Extract the (X, Y) coordinate from the center of the cell holding the provided text.  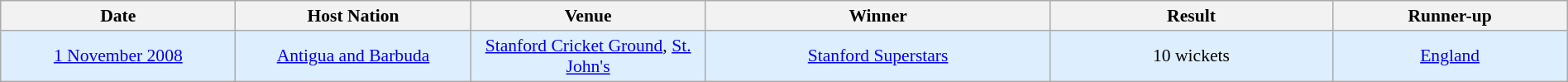
Runner-up (1450, 16)
Winner (878, 16)
10 wickets (1191, 56)
1 November 2008 (118, 56)
England (1450, 56)
Venue (588, 16)
Result (1191, 16)
Stanford Superstars (878, 56)
Host Nation (353, 16)
Stanford Cricket Ground, St. John's (588, 56)
Date (118, 16)
Antigua and Barbuda (353, 56)
